Output the [x, y] coordinate of the center of the cell containing the given text.  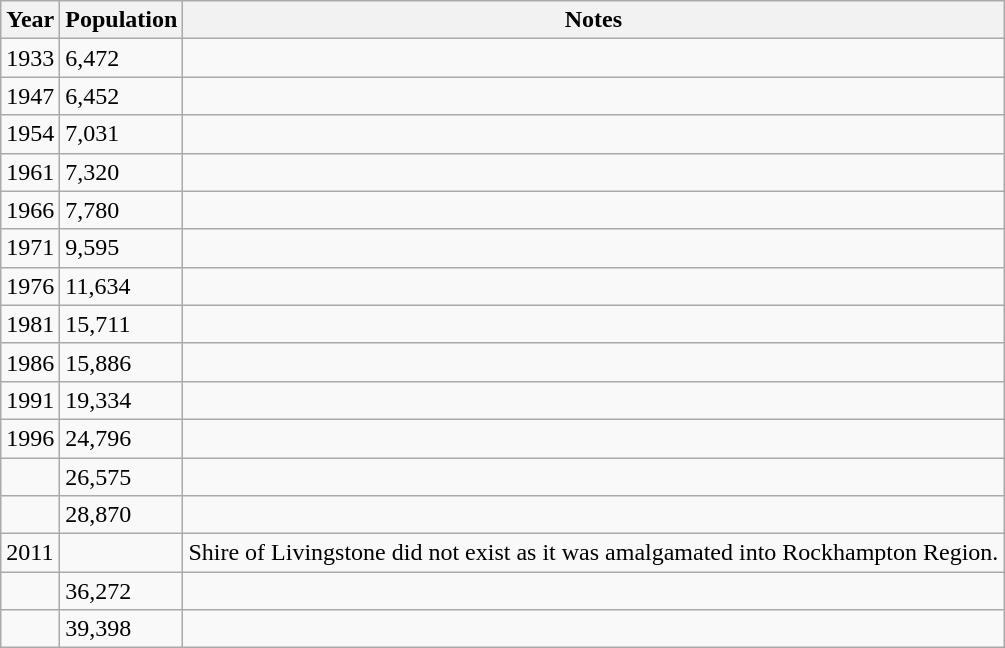
1981 [30, 324]
1933 [30, 58]
24,796 [122, 438]
1996 [30, 438]
7,031 [122, 134]
15,886 [122, 362]
Shire of Livingstone did not exist as it was amalgamated into Rockhampton Region. [594, 553]
1954 [30, 134]
1971 [30, 248]
1976 [30, 286]
6,472 [122, 58]
36,272 [122, 591]
15,711 [122, 324]
6,452 [122, 96]
1961 [30, 172]
28,870 [122, 515]
2011 [30, 553]
Notes [594, 20]
7,320 [122, 172]
1986 [30, 362]
1947 [30, 96]
26,575 [122, 477]
1991 [30, 400]
1966 [30, 210]
39,398 [122, 629]
Population [122, 20]
11,634 [122, 286]
7,780 [122, 210]
9,595 [122, 248]
Year [30, 20]
19,334 [122, 400]
